Find where the given text appears and provide that cell's center as [X, Y] coordinate. 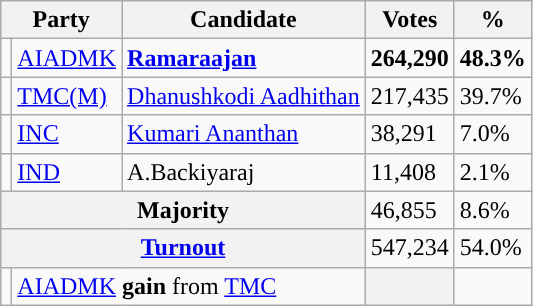
Votes [410, 20]
Candidate [244, 20]
217,435 [410, 96]
Dhanushkodi Aadhithan [244, 96]
Kumari Ananthan [244, 134]
48.3% [492, 58]
% [492, 20]
547,234 [410, 248]
TMC(M) [67, 96]
Party [62, 20]
11,408 [410, 172]
39.7% [492, 96]
264,290 [410, 58]
A.Backiyaraj [244, 172]
46,855 [410, 210]
38,291 [410, 134]
Majority [183, 210]
Turnout [183, 248]
INC [67, 134]
7.0% [492, 134]
54.0% [492, 248]
Ramaraajan [244, 58]
IND [67, 172]
AIADMK [67, 58]
8.6% [492, 210]
AIADMK gain from TMC [188, 286]
2.1% [492, 172]
